Detect which cell encompasses the target text, then output its [x, y] center coordinate. 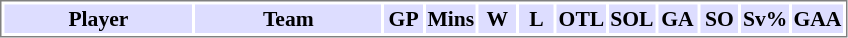
W [498, 18]
Player [98, 18]
Mins [451, 18]
Sv% [766, 18]
SOL [632, 18]
OTL [582, 18]
GA [678, 18]
SO [719, 18]
L [536, 18]
GP [404, 18]
Team [288, 18]
GAA [818, 18]
